Pinpoint the cell where the given text exists, returning its [x, y] midpoint coordinate. 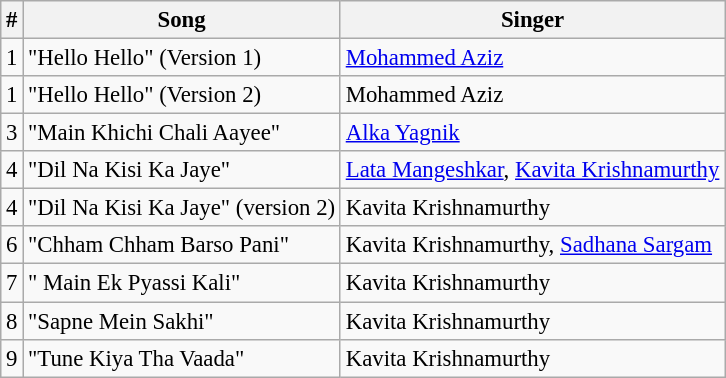
9 [12, 358]
# [12, 20]
"Sapne Mein Sakhi" [182, 321]
6 [12, 245]
8 [12, 321]
Song [182, 20]
"Hello Hello" (Version 1) [182, 58]
Alka Yagnik [532, 133]
"Tune Kiya Tha Vaada" [182, 358]
" Main Ek Pyassi Kali" [182, 283]
7 [12, 283]
Lata Mangeshkar, Kavita Krishnamurthy [532, 170]
Singer [532, 20]
"Chham Chham Barso Pani" [182, 245]
"Main Khichi Chali Aayee" [182, 133]
3 [12, 133]
"Hello Hello" (Version 2) [182, 95]
"Dil Na Kisi Ka Jaye" (version 2) [182, 208]
"Dil Na Kisi Ka Jaye" [182, 170]
Kavita Krishnamurthy, Sadhana Sargam [532, 245]
